Identify which cell holds the provided text, then report its [X, Y] central coordinate. 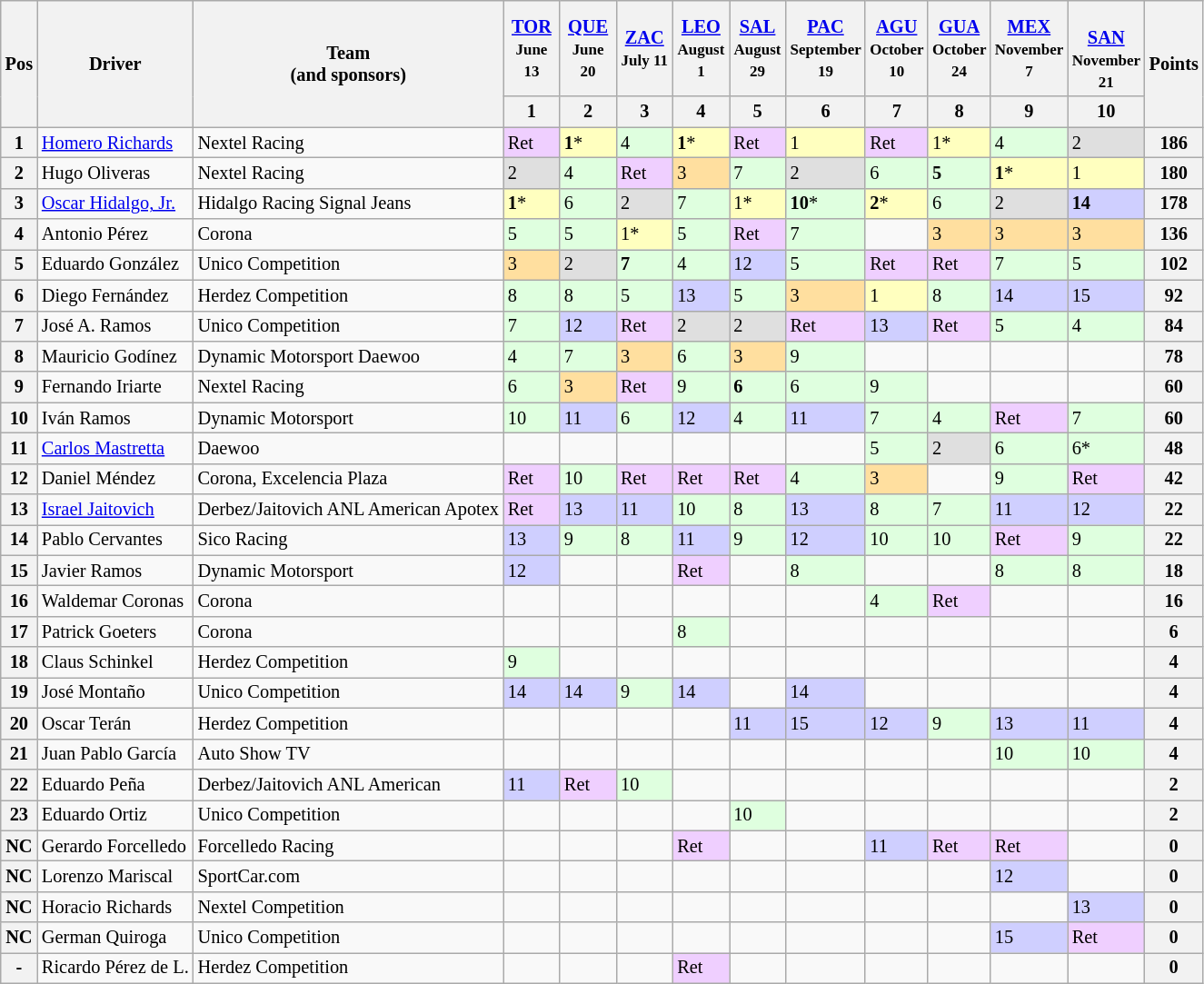
Daniel Méndez [115, 479]
Mauricio Godínez [115, 356]
José Montaño [115, 692]
2* [896, 204]
Horacio Richards [115, 907]
180 [1174, 173]
LEOAugust 1 [701, 48]
Israel Jaitovich [115, 510]
186 [1174, 143]
102 [1174, 264]
PACSeptember 19 [826, 48]
6* [1107, 448]
20 [19, 723]
Pos [19, 64]
Eduardo Ortiz [115, 815]
Team(and sponsors) [349, 64]
Homero Richards [115, 143]
Pablo Cervantes [115, 540]
Auto Show TV [349, 754]
Eduardo Peña [115, 784]
QUEJune 20 [588, 48]
Fernando Iriarte [115, 387]
Patrick Goeters [115, 631]
Oscar Hidalgo, Jr. [115, 204]
48 [1174, 448]
AGUOctober 10 [896, 48]
German Quiroga [115, 938]
José A. Ramos [115, 326]
Corona, Excelencia Plaza [349, 479]
Forcelledo Racing [349, 846]
Juan Pablo García [115, 754]
GUAOctober 24 [960, 48]
SALAugust 29 [757, 48]
Lorenzo Mariscal [115, 876]
Points [1174, 64]
Antonio Pérez [115, 234]
Javier Ramos [115, 571]
84 [1174, 326]
Iván Ramos [115, 418]
Derbez/Jaitovich ANL American Apotex [349, 510]
Dynamic Motorsport Daewoo [349, 356]
SportCar.com [349, 876]
17 [19, 631]
SANNovember 21 [1107, 48]
10* [826, 204]
Claus Schinkel [115, 662]
178 [1174, 204]
Oscar Terán [115, 723]
Ricardo Pérez de L. [115, 968]
Eduardo González [115, 264]
Carlos Mastretta [115, 448]
78 [1174, 356]
23 [19, 815]
Daewoo [349, 448]
MEXNovember 7 [1029, 48]
21 [19, 754]
Waldemar Coronas [115, 601]
Hidalgo Racing Signal Jeans [349, 204]
Gerardo Forcelledo [115, 846]
Nextel Competition [349, 907]
Sico Racing [349, 540]
- [19, 968]
Derbez/Jaitovich ANL American [349, 784]
42 [1174, 479]
92 [1174, 295]
Driver [115, 64]
ZACJuly 11 [644, 48]
19 [19, 692]
Hugo Oliveras [115, 173]
136 [1174, 234]
Diego Fernández [115, 295]
TORJune 13 [532, 48]
